Locate the cell with the specified text and output its (X, Y) center coordinate. 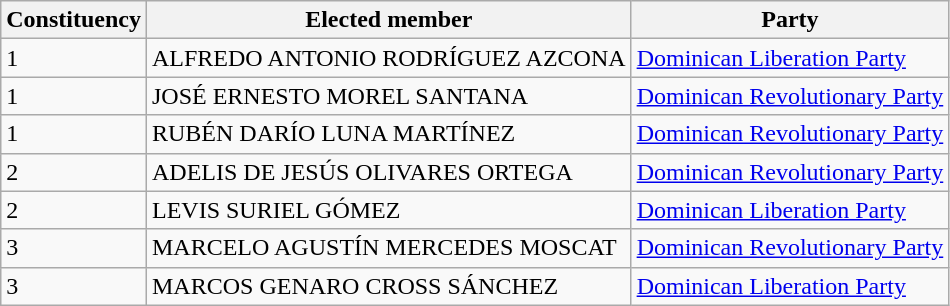
JOSÉ ERNESTO MOREL SANTANA (388, 96)
Elected member (388, 20)
ADELIS DE JESÚS OLIVARES ORTEGA (388, 172)
MARCELO AGUSTÍN MERCEDES MOSCAT (388, 248)
MARCOS GENARO CROSS SÁNCHEZ (388, 286)
RUBÉN DARÍO LUNA MARTÍNEZ (388, 134)
Party (790, 20)
ALFREDO ANTONIO RODRÍGUEZ AZCONA (388, 58)
Constituency (74, 20)
LEVIS SURIEL GÓMEZ (388, 210)
